From the cell containing the given text, extract its center point as [X, Y] coordinate. 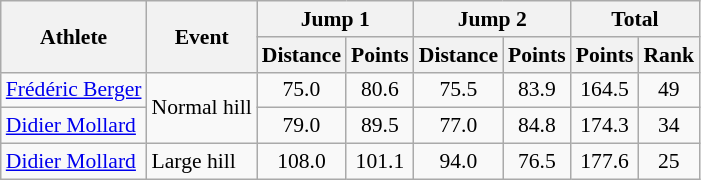
25 [668, 162]
49 [668, 90]
94.0 [458, 162]
75.5 [458, 90]
83.9 [537, 90]
174.3 [605, 126]
77.0 [458, 126]
Total [635, 19]
79.0 [302, 126]
89.5 [380, 126]
Rank [668, 55]
101.1 [380, 162]
Normal hill [202, 108]
Frédéric Berger [74, 90]
177.6 [605, 162]
164.5 [605, 90]
34 [668, 126]
75.0 [302, 90]
Large hill [202, 162]
Jump 2 [492, 19]
80.6 [380, 90]
76.5 [537, 162]
Event [202, 36]
108.0 [302, 162]
Jump 1 [336, 19]
Athlete [74, 36]
84.8 [537, 126]
